Find where the given text appears and provide that cell's center as [x, y] coordinate. 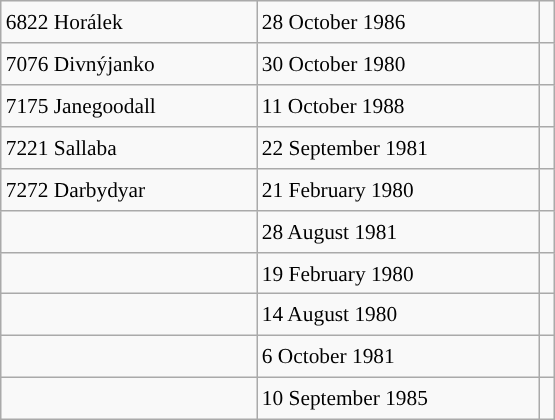
19 February 1980 [398, 273]
7221 Sallaba [129, 148]
21 February 1980 [398, 189]
30 October 1980 [398, 64]
7076 Divnýjanko [129, 64]
6 October 1981 [398, 357]
6822 Horálek [129, 22]
14 August 1980 [398, 315]
7272 Darbydyar [129, 189]
28 October 1986 [398, 22]
7175 Janegoodall [129, 106]
28 August 1981 [398, 231]
11 October 1988 [398, 106]
22 September 1981 [398, 148]
10 September 1985 [398, 399]
